Provide the [x, y] coordinate of the cell's center where the given text is located.  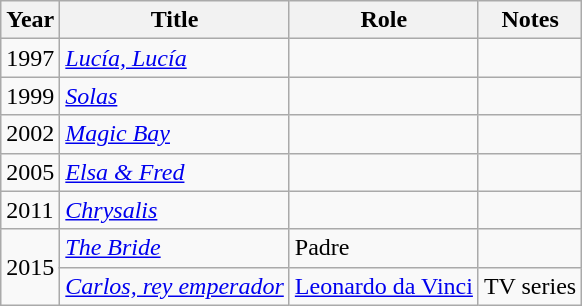
Magic Bay [175, 134]
The Bride [175, 248]
Elsa & Fred [175, 172]
2005 [30, 172]
Lucía, Lucía [175, 58]
1999 [30, 96]
Notes [530, 20]
Role [384, 20]
Chrysalis [175, 210]
Solas [175, 96]
Title [175, 20]
TV series [530, 286]
2011 [30, 210]
Carlos, rey emperador [175, 286]
Year [30, 20]
2015 [30, 267]
1997 [30, 58]
2002 [30, 134]
Leonardo da Vinci [384, 286]
Padre [384, 248]
